Scan for the cell matching the given text and deliver its [x, y] coordinate at center. 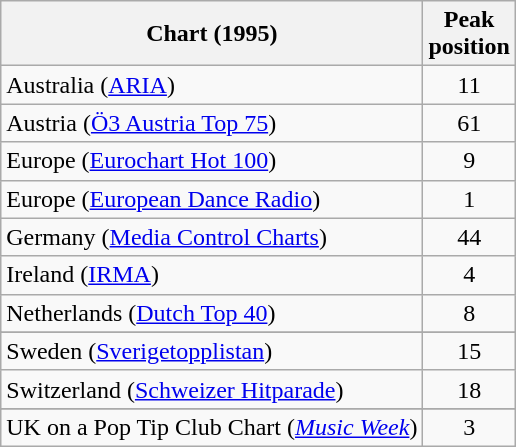
1 [469, 199]
Chart (1995) [212, 34]
15 [469, 351]
Germany (Media Control Charts) [212, 237]
Austria (Ö3 Austria Top 75) [212, 123]
UK on a Pop Tip Club Chart (Music Week) [212, 427]
4 [469, 275]
3 [469, 427]
11 [469, 85]
Europe (Eurochart Hot 100) [212, 161]
18 [469, 389]
Netherlands (Dutch Top 40) [212, 313]
Peakposition [469, 34]
Europe (European Dance Radio) [212, 199]
8 [469, 313]
Australia (ARIA) [212, 85]
61 [469, 123]
Switzerland (Schweizer Hitparade) [212, 389]
Sweden (Sverigetopplistan) [212, 351]
9 [469, 161]
44 [469, 237]
Ireland (IRMA) [212, 275]
